Identify which cell holds the provided text, then report its [X, Y] central coordinate. 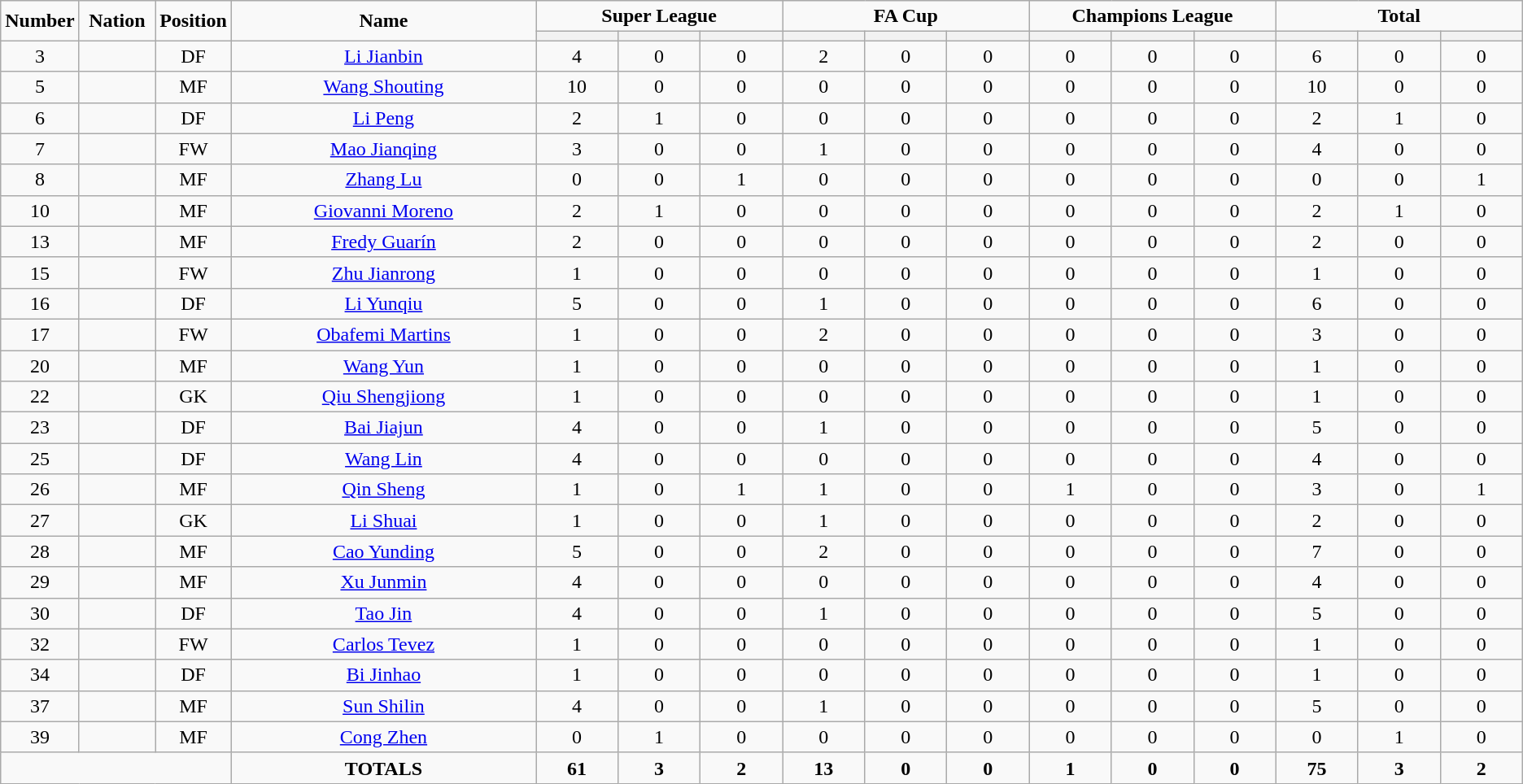
34 [40, 675]
8 [40, 180]
Champions League [1152, 16]
Li Peng [383, 118]
30 [40, 613]
Wang Shouting [383, 87]
39 [40, 737]
Li Shuai [383, 520]
Tao Jin [383, 613]
16 [40, 303]
Zhu Jianrong [383, 272]
17 [40, 334]
Cong Zhen [383, 737]
75 [1316, 768]
Wang Yun [383, 365]
Number [40, 21]
32 [40, 644]
FA Cup [906, 16]
29 [40, 582]
Nation [117, 21]
Bai Jiajun [383, 428]
20 [40, 365]
Qiu Shengjiong [383, 397]
Total [1399, 16]
Li Jianbin [383, 56]
Giovanni Moreno [383, 211]
Zhang Lu [383, 180]
23 [40, 428]
Obafemi Martins [383, 334]
61 [576, 768]
Fredy Guarín [383, 242]
Cao Yunding [383, 551]
Qin Sheng [383, 490]
27 [40, 520]
37 [40, 706]
26 [40, 490]
22 [40, 397]
Xu Junmin [383, 582]
Li Yunqiu [383, 303]
15 [40, 272]
Wang Lin [383, 459]
Carlos Tevez [383, 644]
Bi Jinhao [383, 675]
Super League [659, 16]
Mao Jianqing [383, 149]
Position [194, 21]
28 [40, 551]
25 [40, 459]
Name [383, 21]
Sun Shilin [383, 706]
TOTALS [383, 768]
